Provide the [x, y] coordinate of the cell's center where the given text is located.  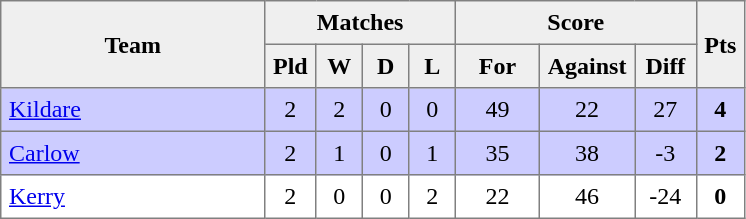
D [385, 66]
27 [666, 110]
-3 [666, 153]
35 [497, 153]
Diff [666, 66]
Against [586, 66]
38 [586, 153]
W [339, 66]
Pld [290, 66]
Score [576, 23]
49 [497, 110]
4 [720, 110]
46 [586, 197]
-24 [666, 197]
Pts [720, 44]
Kerry [133, 197]
For [497, 66]
Team [133, 44]
L [432, 66]
Kildare [133, 110]
Matches [360, 23]
Carlow [133, 153]
